Scan for the cell matching the given text and deliver its (X, Y) coordinate at center. 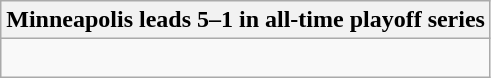
Minneapolis leads 5–1 in all-time playoff series (246, 20)
